Return (X, Y) of the center of cell containing provided text 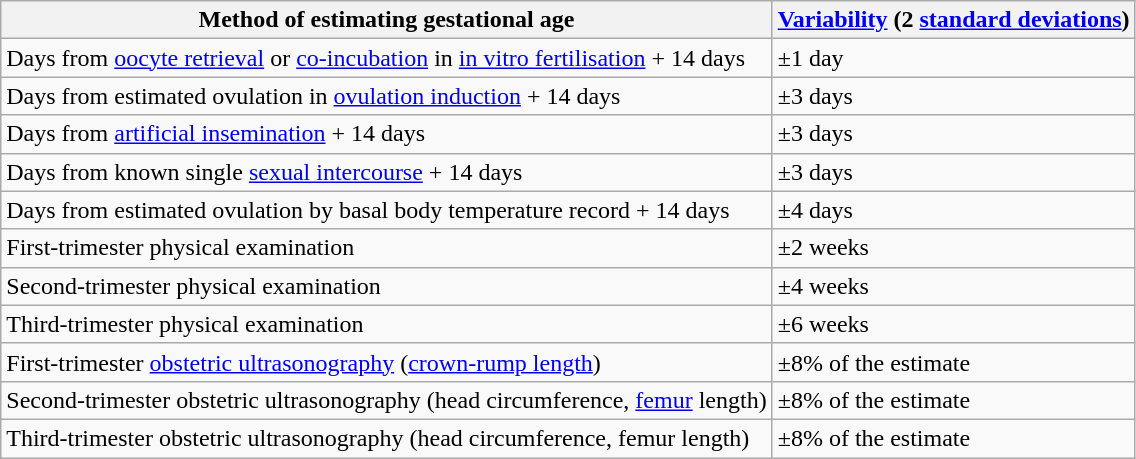
Second-trimester obstetric ultrasonography (head circumference, femur length) (386, 400)
Third-trimester physical examination (386, 324)
First-trimester obstetric ultrasonography (crown-rump length) (386, 362)
±6 weeks (954, 324)
Days from known single sexual intercourse + 14 days (386, 172)
Third-trimester obstetric ultrasonography (head circumference, femur length) (386, 438)
±4 weeks (954, 286)
Method of estimating gestational age (386, 20)
Days from oocyte retrieval or co-incubation in in vitro fertilisation + 14 days (386, 58)
First-trimester physical examination (386, 248)
±1 day (954, 58)
Second-trimester physical examination (386, 286)
±4 days (954, 210)
Days from artificial insemination + 14 days (386, 134)
Variability (2 standard deviations) (954, 20)
±2 weeks (954, 248)
Days from estimated ovulation in ovulation induction + 14 days (386, 96)
Days from estimated ovulation by basal body temperature record + 14 days (386, 210)
